Determine the [x, y] coordinate at the center of the cell enclosing the given text.  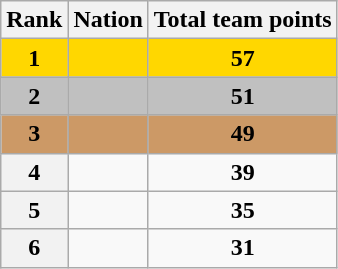
4 [34, 172]
49 [242, 134]
57 [242, 58]
5 [34, 210]
3 [34, 134]
Total team points [242, 20]
Rank [34, 20]
39 [242, 172]
35 [242, 210]
51 [242, 96]
6 [34, 248]
Nation [108, 20]
1 [34, 58]
2 [34, 96]
31 [242, 248]
